Return (X, Y) of the center of cell containing provided text 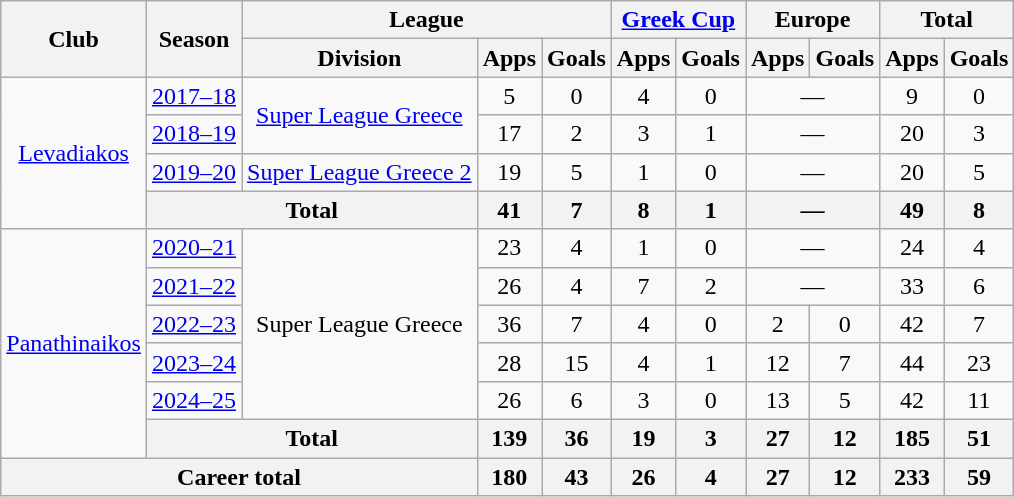
2024–25 (194, 400)
Europe (813, 20)
Division (360, 58)
185 (912, 438)
Greek Cup (678, 20)
139 (509, 438)
Super League Greece 2 (360, 172)
2022–23 (194, 324)
2017–18 (194, 96)
233 (912, 477)
2021–22 (194, 286)
44 (912, 362)
15 (577, 362)
41 (509, 210)
33 (912, 286)
Career total (239, 477)
Club (74, 39)
Levadiakos (74, 153)
13 (778, 400)
Panathinaikos (74, 343)
11 (979, 400)
28 (509, 362)
180 (509, 477)
2020–21 (194, 248)
51 (979, 438)
2023–24 (194, 362)
24 (912, 248)
59 (979, 477)
2019–20 (194, 172)
Season (194, 39)
49 (912, 210)
9 (912, 96)
43 (577, 477)
17 (509, 134)
League (427, 20)
2018–19 (194, 134)
